Determine the (X, Y) coordinate at the center of the cell enclosing the given text.  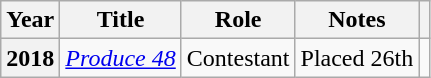
Role (238, 20)
2018 (30, 58)
Produce 48 (120, 58)
Title (120, 20)
Notes (357, 20)
Year (30, 20)
Contestant (238, 58)
Placed 26th (357, 58)
